Determine the [x, y] coordinate at the center of the cell enclosing the given text.  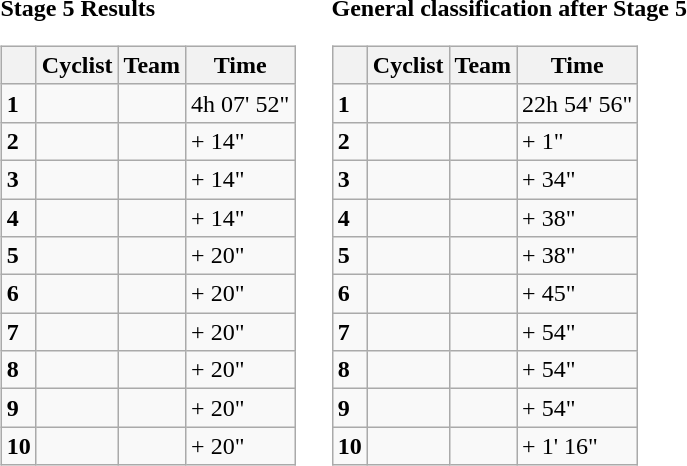
+ 1' 16" [578, 446]
22h 54' 56" [578, 103]
+ 45" [578, 294]
+ 34" [578, 179]
4h 07' 52" [240, 103]
+ 1" [578, 141]
